Pinpoint the cell where the given text exists, returning its [X, Y] midpoint coordinate. 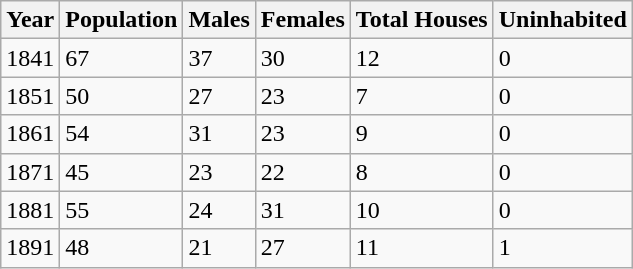
1851 [30, 96]
1881 [30, 210]
30 [302, 58]
10 [422, 210]
48 [122, 248]
7 [422, 96]
Year [30, 20]
1861 [30, 134]
Uninhabited [562, 20]
Females [302, 20]
50 [122, 96]
22 [302, 172]
1841 [30, 58]
Total Houses [422, 20]
11 [422, 248]
37 [219, 58]
1871 [30, 172]
21 [219, 248]
12 [422, 58]
Population [122, 20]
1 [562, 248]
24 [219, 210]
1891 [30, 248]
55 [122, 210]
45 [122, 172]
Males [219, 20]
67 [122, 58]
9 [422, 134]
54 [122, 134]
8 [422, 172]
